Scan for the cell matching the given text and deliver its [X, Y] coordinate at center. 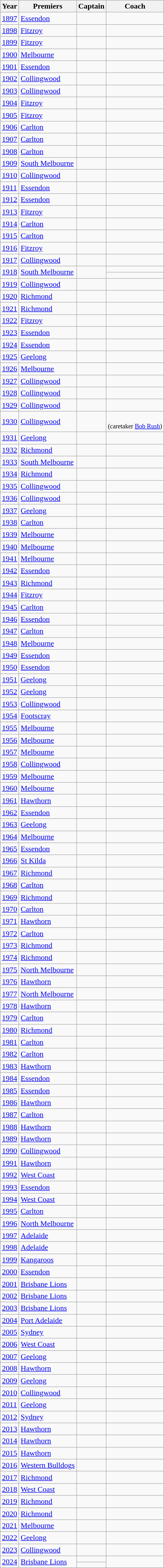
1920 [9, 296]
1949 [9, 655]
1985 [9, 1090]
1966 [9, 861]
1907 [9, 139]
1999 [9, 1260]
2007 [9, 1357]
2003 [9, 1308]
1952 [9, 692]
1960 [9, 788]
1898 [9, 30]
2018 [9, 1489]
1915 [9, 236]
1926 [9, 369]
2008 [9, 1369]
1930 [9, 422]
Captain [91, 6]
1911 [9, 188]
1917 [9, 260]
1995 [9, 1211]
1948 [9, 643]
(caretaker Bob Rush) [135, 422]
1972 [9, 933]
1983 [9, 1066]
1945 [9, 607]
1965 [9, 849]
1937 [9, 510]
1992 [9, 1175]
1984 [9, 1078]
2019 [9, 1501]
1938 [9, 522]
1970 [9, 909]
1950 [9, 667]
Western Bulldogs [48, 1465]
2005 [9, 1332]
2000 [9, 1272]
2022 [9, 1538]
1943 [9, 583]
1933 [9, 462]
1979 [9, 1018]
1944 [9, 595]
2002 [9, 1296]
1973 [9, 946]
2014 [9, 1441]
1925 [9, 357]
1997 [9, 1236]
1964 [9, 837]
2021 [9, 1526]
1935 [9, 486]
1988 [9, 1127]
1991 [9, 1163]
1962 [9, 813]
2017 [9, 1477]
1921 [9, 308]
1919 [9, 284]
1901 [9, 67]
2004 [9, 1320]
1994 [9, 1199]
1975 [9, 970]
1940 [9, 546]
1942 [9, 571]
1912 [9, 200]
1951 [9, 680]
1958 [9, 764]
Kangaroos [48, 1260]
1955 [9, 728]
1902 [9, 79]
Footscray [48, 716]
1961 [9, 801]
Port Adelaide [48, 1320]
1953 [9, 704]
1976 [9, 982]
1957 [9, 752]
1931 [9, 438]
2013 [9, 1429]
2011 [9, 1405]
1903 [9, 91]
Coach [135, 6]
1905 [9, 115]
1996 [9, 1223]
1932 [9, 450]
1914 [9, 224]
2001 [9, 1284]
1946 [9, 619]
1906 [9, 127]
1990 [9, 1151]
2015 [9, 1453]
1993 [9, 1187]
1981 [9, 1042]
1918 [9, 272]
Premiers [48, 6]
1924 [9, 345]
1954 [9, 716]
1989 [9, 1139]
1959 [9, 776]
1998 [9, 1248]
1899 [9, 43]
1939 [9, 534]
1969 [9, 897]
1910 [9, 176]
1908 [9, 151]
1963 [9, 825]
1978 [9, 1006]
1927 [9, 381]
Year [9, 6]
1923 [9, 332]
1968 [9, 885]
1936 [9, 498]
2016 [9, 1465]
1904 [9, 103]
1977 [9, 994]
1900 [9, 55]
1934 [9, 474]
1967 [9, 873]
1956 [9, 740]
1982 [9, 1054]
1909 [9, 164]
1971 [9, 921]
1986 [9, 1102]
1987 [9, 1115]
1980 [9, 1030]
2020 [9, 1514]
1947 [9, 631]
1897 [9, 18]
2009 [9, 1381]
1913 [9, 212]
1929 [9, 405]
1922 [9, 320]
1941 [9, 559]
St Kilda [48, 861]
2023 [9, 1550]
2006 [9, 1344]
1916 [9, 248]
1974 [9, 958]
1928 [9, 393]
2010 [9, 1393]
2024 [9, 1562]
2012 [9, 1417]
